Scan for the cell matching the given text and deliver its [X, Y] coordinate at center. 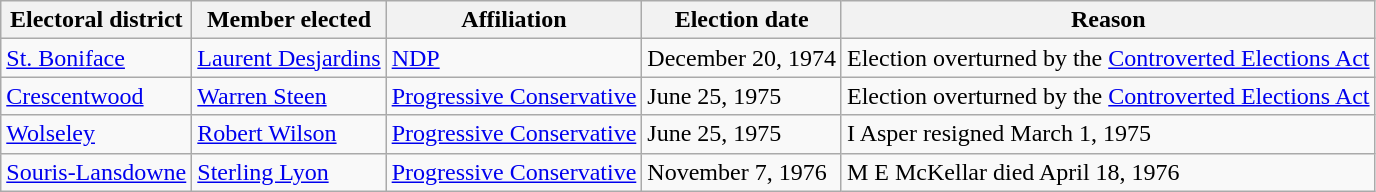
Reason [1108, 20]
Member elected [289, 20]
Warren Steen [289, 96]
Crescentwood [96, 96]
M E McKellar died April 18, 1976 [1108, 172]
NDP [514, 58]
Souris-Lansdowne [96, 172]
Laurent Desjardins [289, 58]
Sterling Lyon [289, 172]
Wolseley [96, 134]
St. Boniface [96, 58]
Electoral district [96, 20]
Affiliation [514, 20]
November 7, 1976 [742, 172]
I Asper resigned March 1, 1975 [1108, 134]
Robert Wilson [289, 134]
Election date [742, 20]
December 20, 1974 [742, 58]
